Find where the given text appears and provide that cell's center as (X, Y) coordinate. 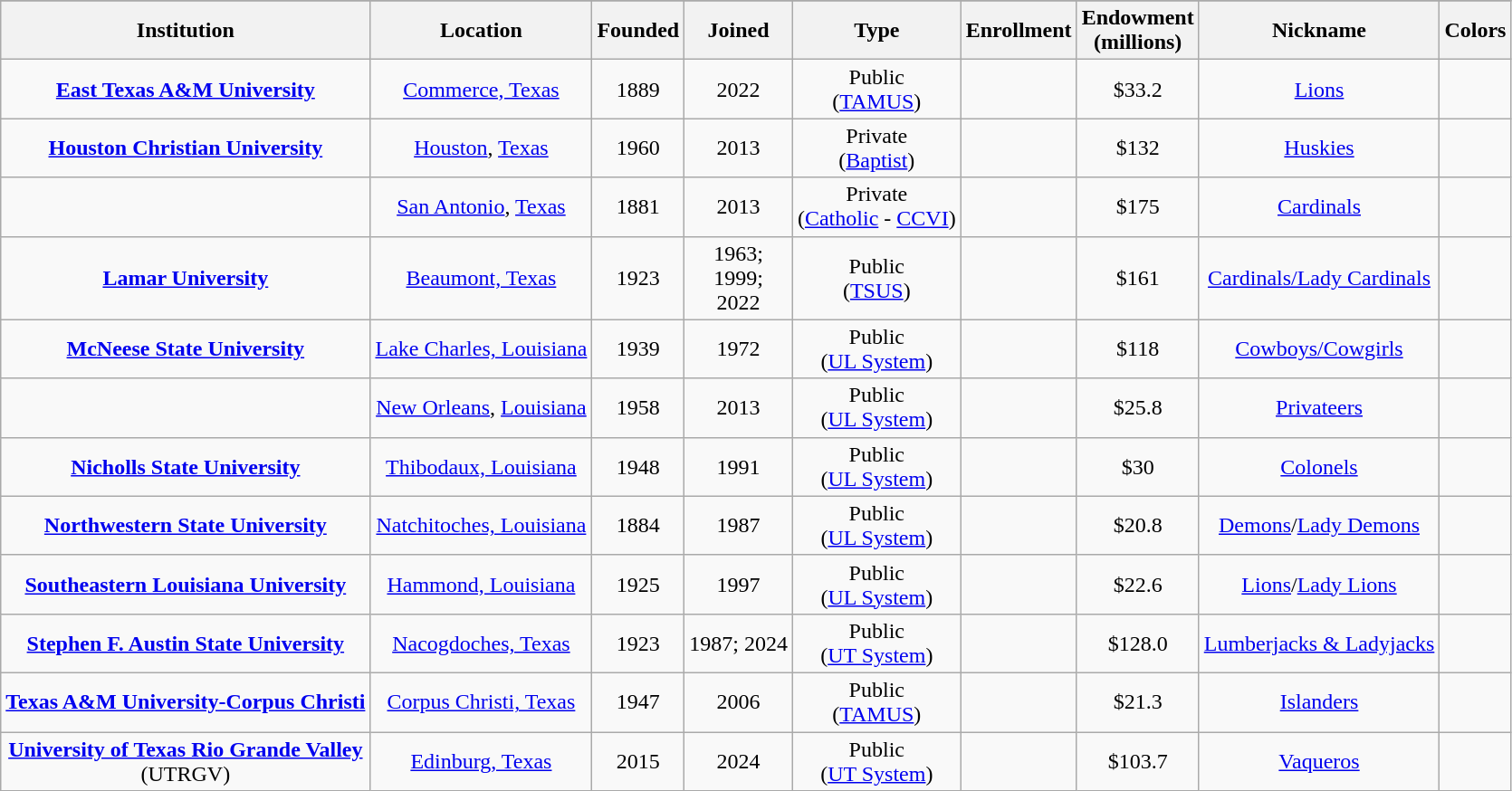
$20.8 (1137, 525)
Institution (186, 31)
$21.3 (1137, 702)
Colors (1476, 31)
2006 (739, 702)
Islanders (1319, 702)
1925 (638, 585)
1987; 2024 (739, 643)
1948 (638, 467)
Cowboys/Cowgirls (1319, 349)
Nacogdoches, Texas (482, 643)
Nicholls State University (186, 467)
1997 (739, 585)
Founded (638, 31)
Type (876, 31)
2022 (739, 89)
1958 (638, 407)
1947 (638, 702)
Joined (739, 31)
Thibodaux, Louisiana (482, 467)
Northwestern State University (186, 525)
Southeastern Louisiana University (186, 585)
San Antonio, Texas (482, 206)
Corpus Christi, Texas (482, 702)
Lions (1319, 89)
Beaumont, Texas (482, 278)
Location (482, 31)
Cardinals (1319, 206)
Cardinals/Lady Cardinals (1319, 278)
$22.6 (1137, 585)
Texas A&M University-Corpus Christi (186, 702)
Enrollment (1019, 31)
New Orleans, Louisiana (482, 407)
Houston Christian University (186, 148)
$33.2 (1137, 89)
Lumberjacks & Ladyjacks (1319, 643)
Nickname (1319, 31)
$25.8 (1137, 407)
East Texas A&M University (186, 89)
$132 (1137, 148)
Edinburg, Texas (482, 760)
1884 (638, 525)
Natchitoches, Louisiana (482, 525)
Private(Catholic - CCVI) (876, 206)
Vaqueros (1319, 760)
Endowment(millions) (1137, 31)
1881 (638, 206)
1972 (739, 349)
Lions/Lady Lions (1319, 585)
Colonels (1319, 467)
University of Texas Rio Grande Valley(UTRGV) (186, 760)
Houston, Texas (482, 148)
1991 (739, 467)
$161 (1137, 278)
$118 (1137, 349)
Stephen F. Austin State University (186, 643)
1963;1999;2022 (739, 278)
$128.0 (1137, 643)
2015 (638, 760)
Privateers (1319, 407)
Commerce, Texas (482, 89)
1939 (638, 349)
McNeese State University (186, 349)
1889 (638, 89)
1960 (638, 148)
Private(Baptist) (876, 148)
1987 (739, 525)
Lake Charles, Louisiana (482, 349)
Hammond, Louisiana (482, 585)
$103.7 (1137, 760)
2024 (739, 760)
Lamar University (186, 278)
$30 (1137, 467)
Public(TSUS) (876, 278)
$175 (1137, 206)
Huskies (1319, 148)
Demons/Lady Demons (1319, 525)
